From the cell containing the given text, extract its center point as [x, y] coordinate. 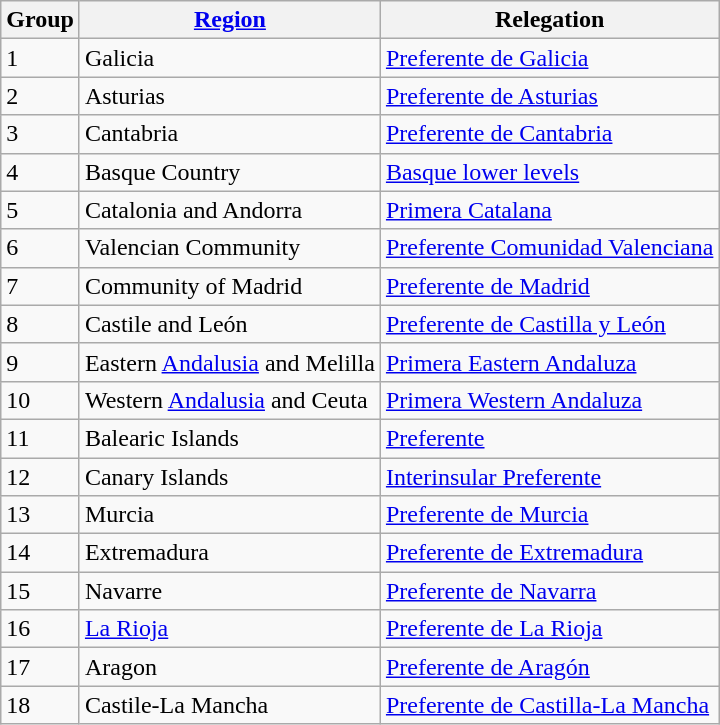
Canary Islands [230, 477]
Preferente de Madrid [550, 286]
La Rioja [230, 629]
Preferente de Navarra [550, 591]
14 [40, 553]
Community of Madrid [230, 286]
Navarre [230, 591]
11 [40, 438]
5 [40, 210]
Extremadura [230, 553]
8 [40, 324]
Primera Eastern Andaluza [550, 362]
Region [230, 20]
Castile and León [230, 324]
Preferente de Aragón [550, 667]
15 [40, 591]
Preferente de Asturias [550, 96]
Catalonia and Andorra [230, 210]
Preferente de Castilla y León [550, 324]
7 [40, 286]
Relegation [550, 20]
6 [40, 248]
Preferente [550, 438]
Balearic Islands [230, 438]
9 [40, 362]
Primera Western Andaluza [550, 400]
Preferente de Extremadura [550, 553]
12 [40, 477]
Basque Country [230, 172]
Castile-La Mancha [230, 705]
17 [40, 667]
2 [40, 96]
Aragon [230, 667]
Western Andalusia and Ceuta [230, 400]
Galicia [230, 58]
Group [40, 20]
Preferente de La Rioja [550, 629]
1 [40, 58]
3 [40, 134]
Primera Catalana [550, 210]
Eastern Andalusia and Melilla [230, 362]
Preferente de Galicia [550, 58]
4 [40, 172]
Preferente de Murcia [550, 515]
Preferente de Castilla-La Mancha [550, 705]
13 [40, 515]
Cantabria [230, 134]
Preferente Comunidad Valenciana [550, 248]
Asturias [230, 96]
16 [40, 629]
Valencian Community [230, 248]
Interinsular Preferente [550, 477]
Basque lower levels [550, 172]
10 [40, 400]
Murcia [230, 515]
18 [40, 705]
Preferente de Cantabria [550, 134]
